Scan for the cell matching the given text and deliver its (X, Y) coordinate at center. 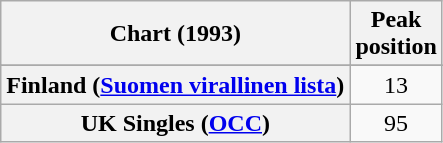
13 (396, 85)
95 (396, 123)
Finland (Suomen virallinen lista) (176, 85)
UK Singles (OCC) (176, 123)
Chart (1993) (176, 34)
Peakposition (396, 34)
